Provide the (X, Y) coordinate of the cell's center where the given text is located.  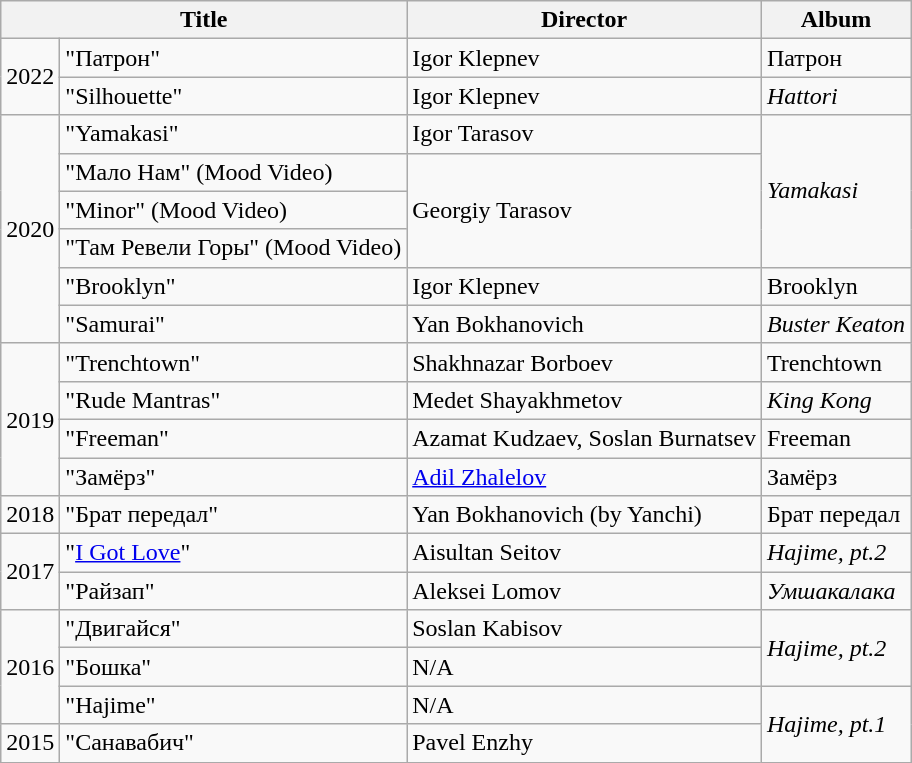
Title (204, 20)
Aisultan Seitov (584, 553)
"Freeman" (234, 438)
Igor Tarasov (584, 134)
King Kong (836, 400)
"I Got Love" (234, 553)
"Samurai" (234, 324)
"Двигайся" (234, 629)
"Брат передал" (234, 515)
Патрон (836, 58)
Shakhnazar Borboev (584, 362)
2018 (30, 515)
Freeman (836, 438)
"Brooklyn" (234, 286)
Замёрз (836, 477)
2017 (30, 572)
2016 (30, 667)
Hattori (836, 96)
"Замёрз" (234, 477)
Trenchtown (836, 362)
Buster Keaton (836, 324)
"Санавабич" (234, 743)
Album (836, 20)
Yamakasi (836, 191)
Умшакалака (836, 591)
Adil Zhalelov (584, 477)
"Hajime" (234, 705)
2020 (30, 229)
"Minor" (Mood Video) (234, 210)
"Yamakasi" (234, 134)
Azamat Kudzaev, Soslan Burnatsev (584, 438)
Yan Bokhanovich (584, 324)
"Патрон" (234, 58)
Brooklyn (836, 286)
"Rude Mantras" (234, 400)
2019 (30, 419)
Medet Shayakhmetov (584, 400)
2022 (30, 77)
Yan Bokhanovich (by Yanchi) (584, 515)
Soslan Kabisov (584, 629)
Aleksei Lomov (584, 591)
Hajime, pt.1 (836, 724)
"Там Ревели Горы" (Mood Video) (234, 248)
"Бошка" (234, 667)
"Райзап" (234, 591)
"Silhouette" (234, 96)
2015 (30, 743)
Брат передал (836, 515)
Georgiy Tarasov (584, 210)
"Мало Нам" (Mood Video) (234, 172)
Pavel Enzhy (584, 743)
Director (584, 20)
"Trenchtown" (234, 362)
